Find where the given text appears and provide that cell's center as [X, Y] coordinate. 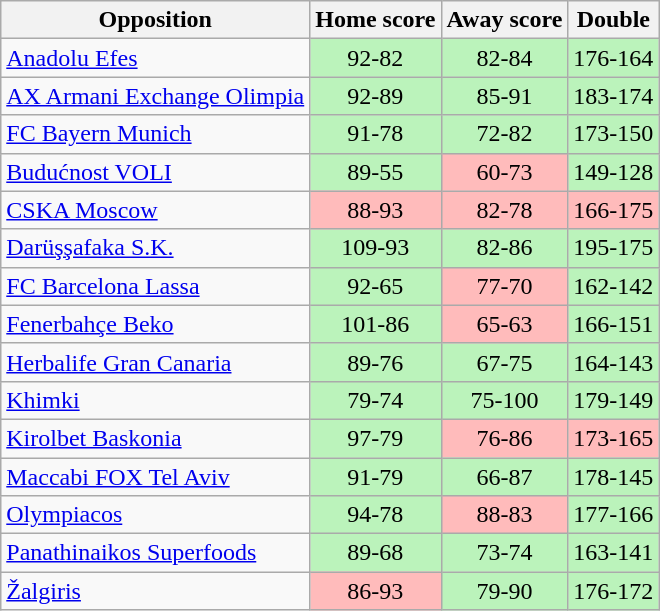
89-76 [376, 362]
92-89 [376, 96]
85-91 [504, 96]
164-143 [614, 362]
195-175 [614, 248]
163-141 [614, 553]
FC Barcelona Lassa [156, 286]
Darüşşafaka S.K. [156, 248]
109-93 [376, 248]
60-73 [504, 172]
Olympiacos [156, 515]
76-86 [504, 438]
75-100 [504, 400]
66-87 [504, 477]
73-74 [504, 553]
177-166 [614, 515]
176-172 [614, 591]
Žalgiris [156, 591]
183-174 [614, 96]
Kirolbet Baskonia [156, 438]
Panathinaikos Superfoods [156, 553]
Khimki [156, 400]
82-86 [504, 248]
91-79 [376, 477]
89-55 [376, 172]
65-63 [504, 324]
88-83 [504, 515]
166-175 [614, 210]
149-128 [614, 172]
97-79 [376, 438]
FC Bayern Munich [156, 134]
178-145 [614, 477]
82-78 [504, 210]
162-142 [614, 286]
Away score [504, 20]
92-65 [376, 286]
Maccabi FOX Tel Aviv [156, 477]
Fenerbahçe Beko [156, 324]
79-74 [376, 400]
77-70 [504, 286]
Anadolu Efes [156, 58]
173-165 [614, 438]
AX Armani Exchange Olimpia [156, 96]
176-164 [614, 58]
Double [614, 20]
67-75 [504, 362]
82-84 [504, 58]
Home score [376, 20]
Budućnost VOLI [156, 172]
91-78 [376, 134]
94-78 [376, 515]
Opposition [156, 20]
101-86 [376, 324]
179-149 [614, 400]
92-82 [376, 58]
CSKA Moscow [156, 210]
89-68 [376, 553]
79-90 [504, 591]
166-151 [614, 324]
88-93 [376, 210]
72-82 [504, 134]
173-150 [614, 134]
86-93 [376, 591]
Herbalife Gran Canaria [156, 362]
